For the text-containing cell, return its midpoint in [X, Y] coordinate format. 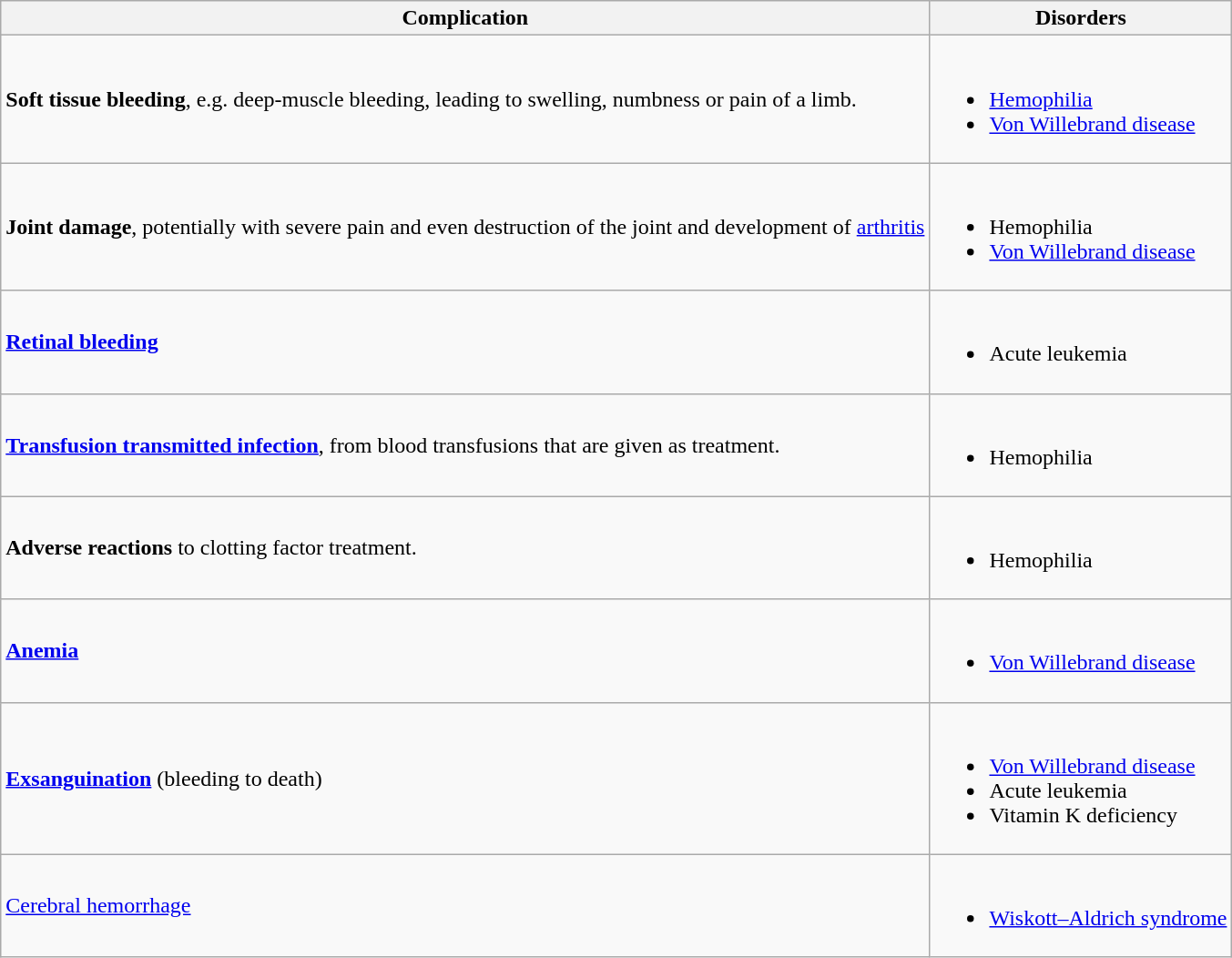
Von Willebrand diseaseAcute leukemiaVitamin K deficiency [1081, 778]
Transfusion transmitted infection, from blood transfusions that are given as treatment. [465, 444]
Von Willebrand disease [1081, 650]
Soft tissue bleeding, e.g. deep-muscle bleeding, leading to swelling, numbness or pain of a limb. [465, 99]
Joint damage, potentially with severe pain and even destruction of the joint and development of arthritis [465, 227]
Complication [465, 18]
Cerebral hemorrhage [465, 905]
Wiskott–Aldrich syndrome [1081, 905]
Retinal bleeding [465, 342]
Exsanguination (bleeding to death) [465, 778]
Adverse reactions to clotting factor treatment. [465, 548]
Anemia [465, 650]
Acute leukemia [1081, 342]
Disorders [1081, 18]
